Locate the cell with the specified text and output its [X, Y] center coordinate. 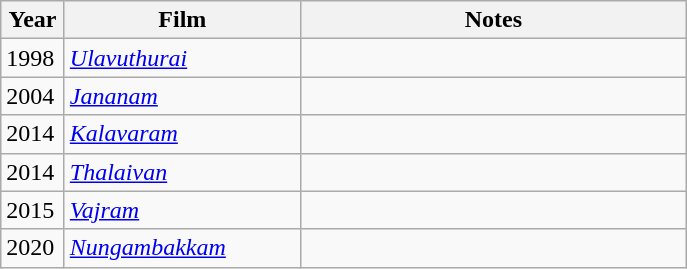
Year [33, 20]
2020 [33, 248]
Nungambakkam [182, 248]
Ulavuthurai [182, 58]
Jananam [182, 96]
Vajram [182, 210]
Film [182, 20]
Thalaivan [182, 172]
Kalavaram [182, 134]
2015 [33, 210]
Notes [493, 20]
1998 [33, 58]
2004 [33, 96]
